Find where the given text appears and provide that cell's center as (x, y) coordinate. 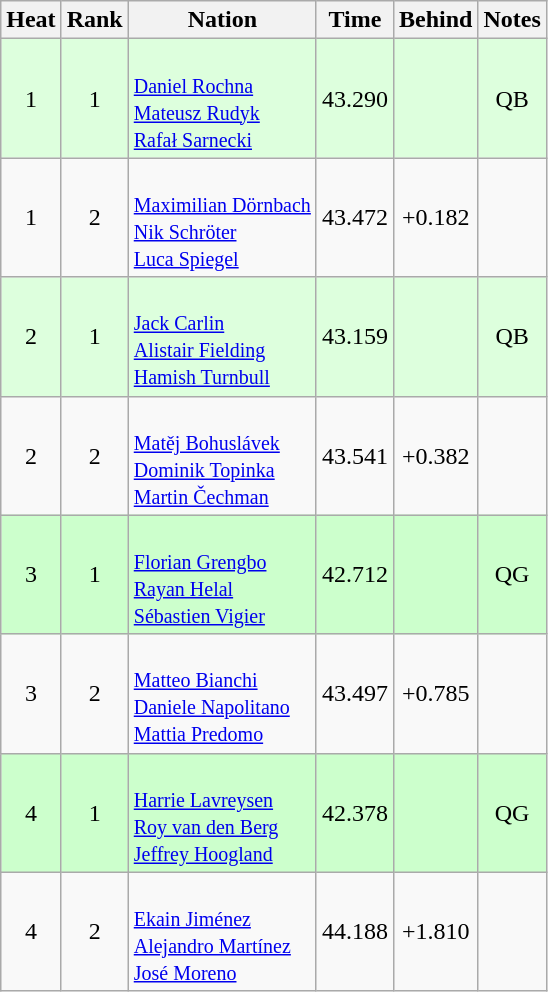
Ekain JiménezAlejandro MartínezJosé Moreno (222, 932)
Matteo BianchiDaniele NapolitanoMattia Predomo (222, 694)
43.290 (354, 98)
43.472 (354, 218)
Notes (512, 20)
43.541 (354, 456)
Nation (222, 20)
Harrie LavreysenRoy van den BergJeffrey Hoogland (222, 812)
+0.785 (435, 694)
Daniel RochnaMateusz RudykRafał Sarnecki (222, 98)
42.378 (354, 812)
Heat (31, 20)
43.497 (354, 694)
Behind (435, 20)
+0.382 (435, 456)
Florian GrengboRayan HelalSébastien Vigier (222, 574)
42.712 (354, 574)
Matěj BohuslávekDominik TopinkaMartin Čechman (222, 456)
44.188 (354, 932)
Maximilian DörnbachNik SchröterLuca Spiegel (222, 218)
Rank (94, 20)
Time (354, 20)
+1.810 (435, 932)
43.159 (354, 336)
Jack CarlinAlistair FieldingHamish Turnbull (222, 336)
+0.182 (435, 218)
